Locate the cell with the specified text and output its (X, Y) center coordinate. 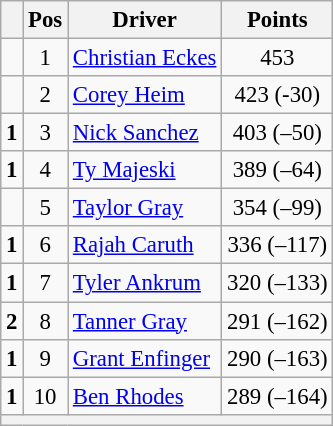
290 (–163) (278, 358)
Christian Eckes (145, 58)
403 (–50) (278, 133)
Pos (46, 20)
Driver (145, 20)
Ben Rhodes (145, 396)
8 (46, 321)
Taylor Gray (145, 208)
6 (46, 245)
Nick Sanchez (145, 133)
354 (–99) (278, 208)
289 (–164) (278, 396)
389 (–64) (278, 170)
Corey Heim (145, 95)
Grant Enfinger (145, 358)
423 (-30) (278, 95)
9 (46, 358)
336 (–117) (278, 245)
Ty Majeski (145, 170)
320 (–133) (278, 283)
10 (46, 396)
Tanner Gray (145, 321)
3 (46, 133)
Points (278, 20)
291 (–162) (278, 321)
453 (278, 58)
5 (46, 208)
Rajah Caruth (145, 245)
Tyler Ankrum (145, 283)
7 (46, 283)
4 (46, 170)
